Identify which cell holds the provided text, then report its [x, y] central coordinate. 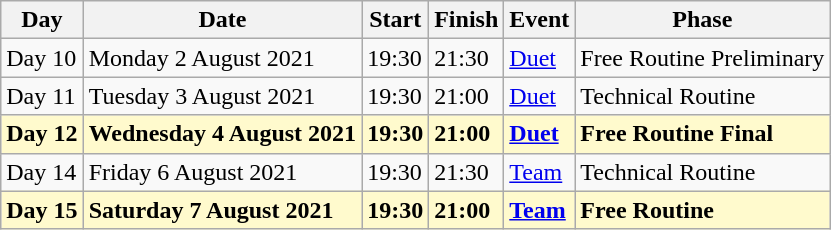
Day 11 [42, 96]
Tuesday 3 August 2021 [222, 96]
Free Routine Final [702, 134]
Day 15 [42, 210]
Day [42, 20]
Friday 6 August 2021 [222, 172]
Date [222, 20]
Wednesday 4 August 2021 [222, 134]
Day 12 [42, 134]
Start [396, 20]
Phase [702, 20]
Day 10 [42, 58]
Monday 2 August 2021 [222, 58]
Finish [466, 20]
Free Routine Preliminary [702, 58]
Event [540, 20]
Day 14 [42, 172]
Saturday 7 August 2021 [222, 210]
Free Routine [702, 210]
